For the text-containing cell, return its midpoint in (X, Y) coordinate format. 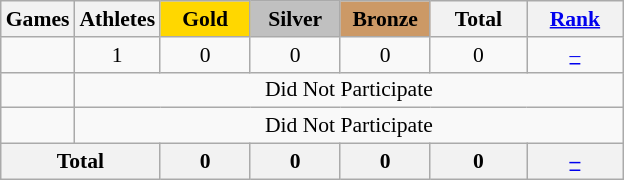
Bronze (385, 19)
Athletes (117, 19)
1 (117, 55)
Gold (205, 19)
Silver (295, 19)
Rank (576, 19)
Games (38, 19)
